Detect which cell encompasses the target text, then output its (X, Y) center coordinate. 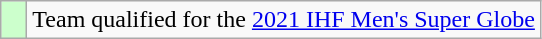
Team qualified for the 2021 IHF Men's Super Globe (284, 20)
